Scan for the cell matching the given text and deliver its [x, y] coordinate at center. 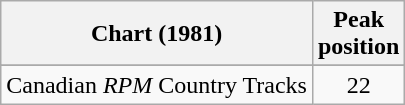
Canadian RPM Country Tracks [157, 85]
Peakposition [358, 34]
22 [358, 85]
Chart (1981) [157, 34]
